Pinpoint the cell where the given text exists, returning its [x, y] midpoint coordinate. 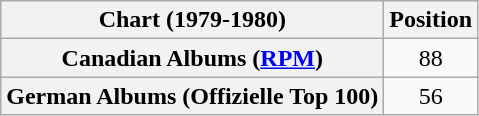
Chart (1979-1980) [192, 20]
Canadian Albums (RPM) [192, 58]
88 [431, 58]
Position [431, 20]
German Albums (Offizielle Top 100) [192, 96]
56 [431, 96]
